Locate the cell with the specified text and output its [X, Y] center coordinate. 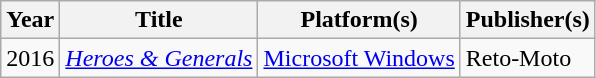
Year [30, 20]
Reto-Moto [528, 58]
2016 [30, 58]
Platform(s) [359, 20]
Heroes & Generals [159, 58]
Publisher(s) [528, 20]
Microsoft Windows [359, 58]
Title [159, 20]
